Extract the [x, y] coordinate from the center of the cell holding the provided text.  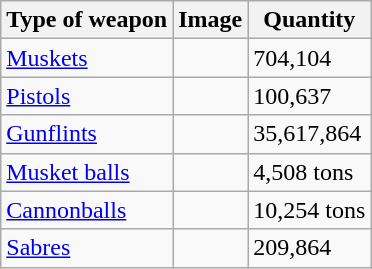
Quantity [310, 20]
Muskets [87, 58]
Musket balls [87, 172]
Type of weapon [87, 20]
Image [210, 20]
100,637 [310, 96]
209,864 [310, 248]
704,104 [310, 58]
Gunflints [87, 134]
10,254 tons [310, 210]
Sabres [87, 248]
4,508 tons [310, 172]
35,617,864 [310, 134]
Cannonballs [87, 210]
Pistols [87, 96]
